Return the (X, Y) coordinate for the center point of the cell that contains the specified text.  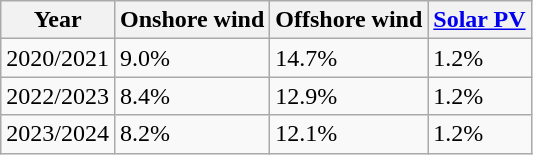
12.9% (349, 96)
2022/2023 (58, 96)
8.4% (192, 96)
8.2% (192, 134)
Solar PV (480, 20)
9.0% (192, 58)
Year (58, 20)
14.7% (349, 58)
2020/2021 (58, 58)
Offshore wind (349, 20)
2023/2024 (58, 134)
12.1% (349, 134)
Onshore wind (192, 20)
